Search for the cell housing the specified text and yield its (X, Y) center coordinate. 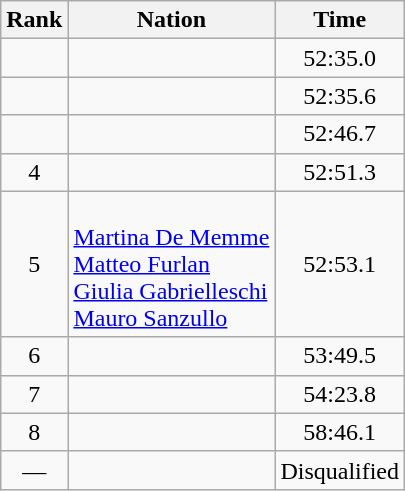
Rank (34, 20)
Time (340, 20)
52:35.6 (340, 96)
58:46.1 (340, 432)
8 (34, 432)
52:51.3 (340, 172)
— (34, 470)
52:53.1 (340, 264)
Disqualified (340, 470)
52:35.0 (340, 58)
4 (34, 172)
6 (34, 356)
52:46.7 (340, 134)
7 (34, 394)
Nation (172, 20)
Martina De MemmeMatteo FurlanGiulia GabrielleschiMauro Sanzullo (172, 264)
5 (34, 264)
53:49.5 (340, 356)
54:23.8 (340, 394)
